Output the [X, Y] coordinate of the center of the cell containing the given text.  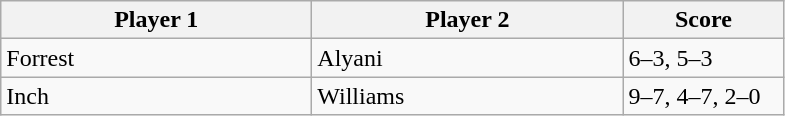
9–7, 4–7, 2–0 [704, 96]
Forrest [156, 58]
Williams [468, 96]
Player 1 [156, 20]
Inch [156, 96]
Alyani [468, 58]
6–3, 5–3 [704, 58]
Player 2 [468, 20]
Score [704, 20]
